Search for the cell housing the specified text and yield its [X, Y] center coordinate. 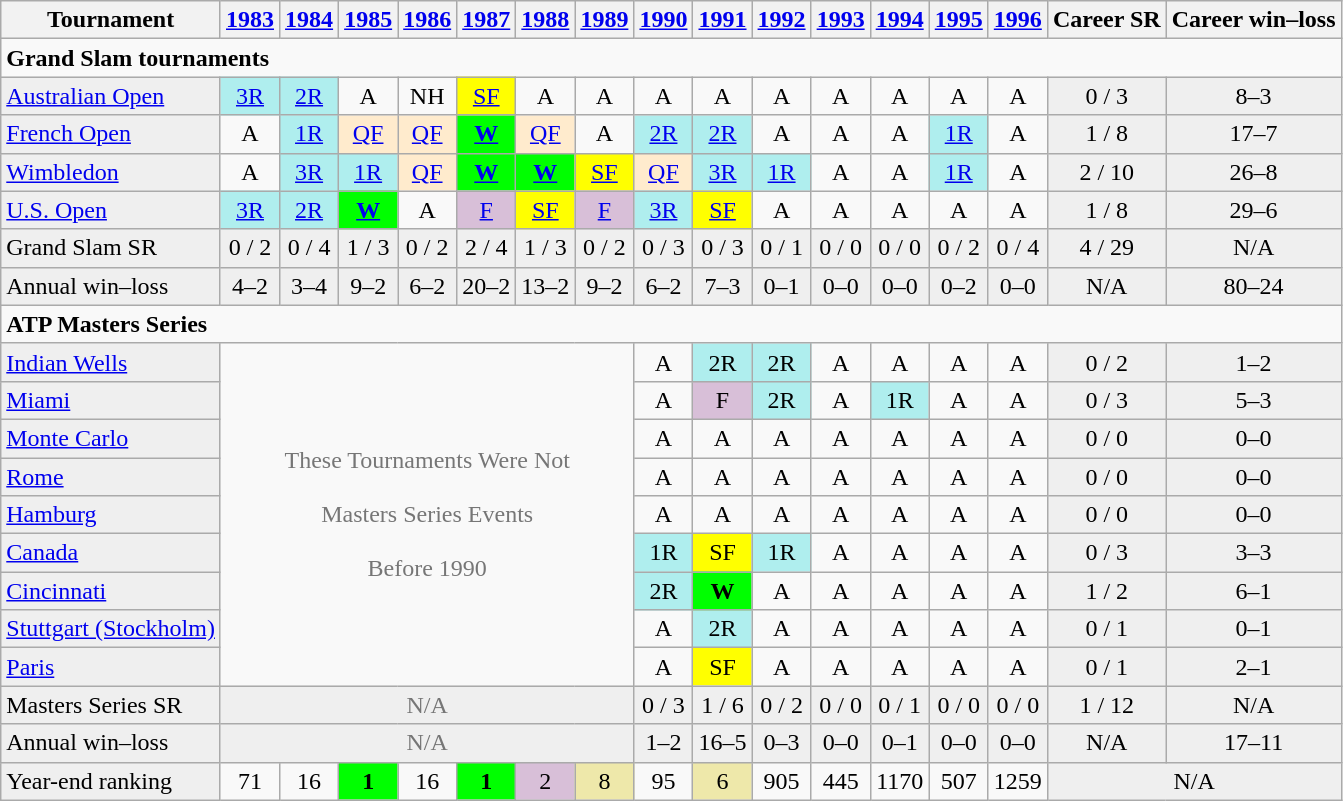
4 / 29 [1106, 248]
4–2 [250, 286]
Grand Slam SR [111, 248]
French Open [111, 134]
1984 [310, 20]
Tournament [111, 20]
29–6 [1254, 210]
3–4 [310, 286]
6 [722, 781]
6–1 [1254, 591]
1994 [900, 20]
5–3 [1254, 400]
Masters Series SR [111, 705]
Miami [111, 400]
1 / 12 [1106, 705]
17–11 [1254, 743]
1985 [368, 20]
1989 [604, 20]
Canada [111, 553]
905 [782, 781]
These Tournaments Were NotMasters Series EventsBefore 1990 [426, 514]
1990 [664, 20]
1986 [428, 20]
1 / 6 [722, 705]
Hamburg [111, 515]
Monte Carlo [111, 438]
ATP Masters Series [671, 324]
26–8 [1254, 172]
1991 [722, 20]
Year-end ranking [111, 781]
20–2 [486, 286]
16–5 [722, 743]
8–3 [1254, 96]
2–1 [1254, 667]
U.S. Open [111, 210]
Indian Wells [111, 362]
Career SR [1106, 20]
2 [546, 781]
0–3 [782, 743]
0–2 [958, 286]
1992 [782, 20]
1 / 2 [1106, 591]
Career win–loss [1254, 20]
1259 [1018, 781]
1987 [486, 20]
2 / 4 [486, 248]
80–24 [1254, 286]
Australian Open [111, 96]
95 [664, 781]
1988 [546, 20]
1996 [1018, 20]
8 [604, 781]
1995 [958, 20]
7–3 [722, 286]
Rome [111, 477]
17–7 [1254, 134]
NH [428, 96]
3–3 [1254, 553]
445 [840, 781]
Wimbledon [111, 172]
507 [958, 781]
2 / 10 [1106, 172]
13–2 [546, 286]
Paris [111, 667]
Grand Slam tournaments [671, 58]
1170 [900, 781]
1993 [840, 20]
1983 [250, 20]
Stuttgart (Stockholm) [111, 629]
Cincinnati [111, 591]
71 [250, 781]
